Capture the cell that displays the provided text and extract its (x, y) central coordinate. 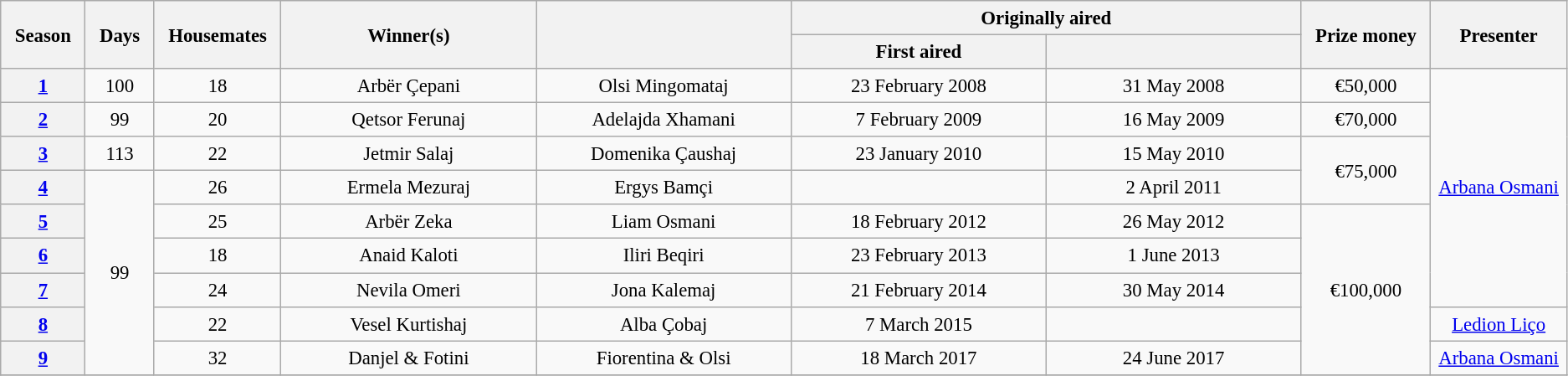
23 February 2013 (919, 256)
113 (120, 154)
26 (218, 188)
Ledion Liço (1499, 323)
18 February 2012 (919, 221)
100 (120, 85)
4 (44, 188)
26 May 2012 (1173, 221)
First aired (919, 52)
23 January 2010 (919, 154)
€100,000 (1366, 290)
2 April 2011 (1173, 188)
1 June 2013 (1173, 256)
Olsi Mingomataj (664, 85)
Originally aired (1046, 18)
Qetsor Ferunaj (408, 121)
€75,000 (1366, 171)
15 May 2010 (1173, 154)
€50,000 (1366, 85)
Nevila Omeri (408, 290)
21 February 2014 (919, 290)
6 (44, 256)
2 (44, 121)
Adelajda Xhamani (664, 121)
24 June 2017 (1173, 358)
Arbër Zeka (408, 221)
7 March 2015 (919, 323)
9 (44, 358)
Danjel & Fotini (408, 358)
Housemates (218, 35)
Fiorentina & Olsi (664, 358)
Ergys Bamçi (664, 188)
20 (218, 121)
Season (44, 35)
Iliri Beqiri (664, 256)
7 February 2009 (919, 121)
Days (120, 35)
32 (218, 358)
7 (44, 290)
Jetmir Salaj (408, 154)
18 March 2017 (919, 358)
Alba Çobaj (664, 323)
Arbër Çepani (408, 85)
Ermela Mezuraj (408, 188)
Vesel Kurtishaj (408, 323)
Prize money (1366, 35)
1 (44, 85)
Liam Osmani (664, 221)
Domenika Çaushaj (664, 154)
30 May 2014 (1173, 290)
25 (218, 221)
3 (44, 154)
€70,000 (1366, 121)
Anaid Kaloti (408, 256)
16 May 2009 (1173, 121)
Jona Kalemaj (664, 290)
5 (44, 221)
31 May 2008 (1173, 85)
Presenter (1499, 35)
23 February 2008 (919, 85)
8 (44, 323)
24 (218, 290)
Winner(s) (408, 35)
